Output the (x, y) coordinate of the center of the cell containing the given text.  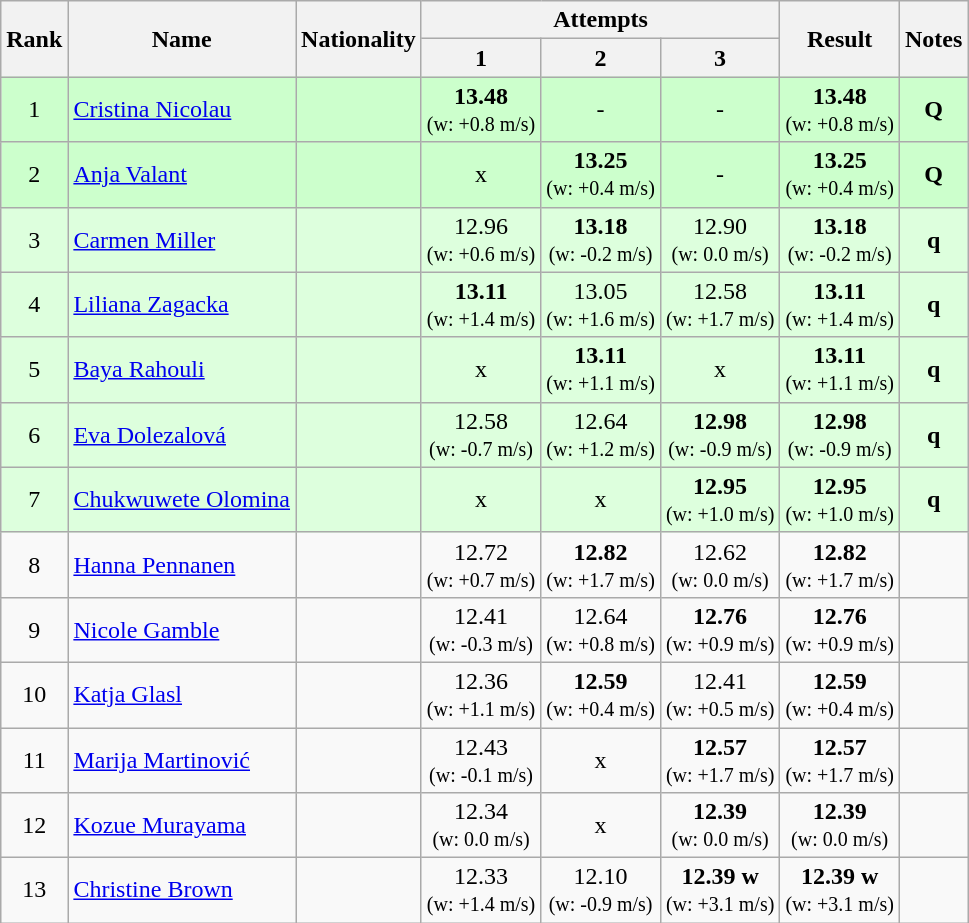
12.57(w: +1.7 m/s) (720, 760)
Liliana Zagacka (182, 304)
Hanna Pennanen (182, 564)
13 (34, 890)
12.57 (w: +1.7 m/s) (840, 760)
12.64(w: +1.2 m/s) (601, 434)
13.25(w: +0.4 m/s) (601, 174)
Nationality (359, 39)
12.39(w: 0.0 m/s) (720, 826)
12.62(w: 0.0 m/s) (720, 564)
12.64(w: +0.8 m/s) (601, 630)
12.72(w: +0.7 m/s) (481, 564)
12.10(w: -0.9 m/s) (601, 890)
12.76 (w: +0.9 m/s) (840, 630)
12.59(w: +0.4 m/s) (601, 694)
12.98(w: -0.9 m/s) (720, 434)
Marija Martinović (182, 760)
Chukwuwete Olomina (182, 500)
Kozue Murayama (182, 826)
12.41(w: -0.3 m/s) (481, 630)
13.11 (w: +1.4 m/s) (840, 304)
13.11 (w: +1.1 m/s) (840, 370)
Katja Glasl (182, 694)
12.96(w: +0.6 m/s) (481, 240)
12.36(w: +1.1 m/s) (481, 694)
12.82(w: +1.7 m/s) (601, 564)
13.25 (w: +0.4 m/s) (840, 174)
Anja Valant (182, 174)
13.18 (w: -0.2 m/s) (840, 240)
Nicole Gamble (182, 630)
Result (840, 39)
12.33(w: +1.4 m/s) (481, 890)
6 (34, 434)
Cristina Nicolau (182, 110)
Notes (933, 39)
12.82 (w: +1.7 m/s) (840, 564)
12.90(w: 0.0 m/s) (720, 240)
5 (34, 370)
9 (34, 630)
13.11(w: +1.1 m/s) (601, 370)
10 (34, 694)
13.05(w: +1.6 m/s) (601, 304)
12.58(w: +1.7 m/s) (720, 304)
12.76(w: +0.9 m/s) (720, 630)
12.95 (w: +1.0 m/s) (840, 500)
12.98 (w: -0.9 m/s) (840, 434)
12.34(w: 0.0 m/s) (481, 826)
11 (34, 760)
Christine Brown (182, 890)
Name (182, 39)
Baya Rahouli (182, 370)
Rank (34, 39)
Eva Dolezalová (182, 434)
13.18(w: -0.2 m/s) (601, 240)
12.58(w: -0.7 m/s) (481, 434)
12 (34, 826)
7 (34, 500)
12.95(w: +1.0 m/s) (720, 500)
13.48 (w: +0.8 m/s) (840, 110)
12.59 (w: +0.4 m/s) (840, 694)
12.41(w: +0.5 m/s) (720, 694)
4 (34, 304)
Carmen Miller (182, 240)
12.39 (w: 0.0 m/s) (840, 826)
13.11(w: +1.4 m/s) (481, 304)
8 (34, 564)
13.48(w: +0.8 m/s) (481, 110)
Attempts (600, 20)
12.43(w: -0.1 m/s) (481, 760)
